Search for the cell housing the specified text and yield its (X, Y) center coordinate. 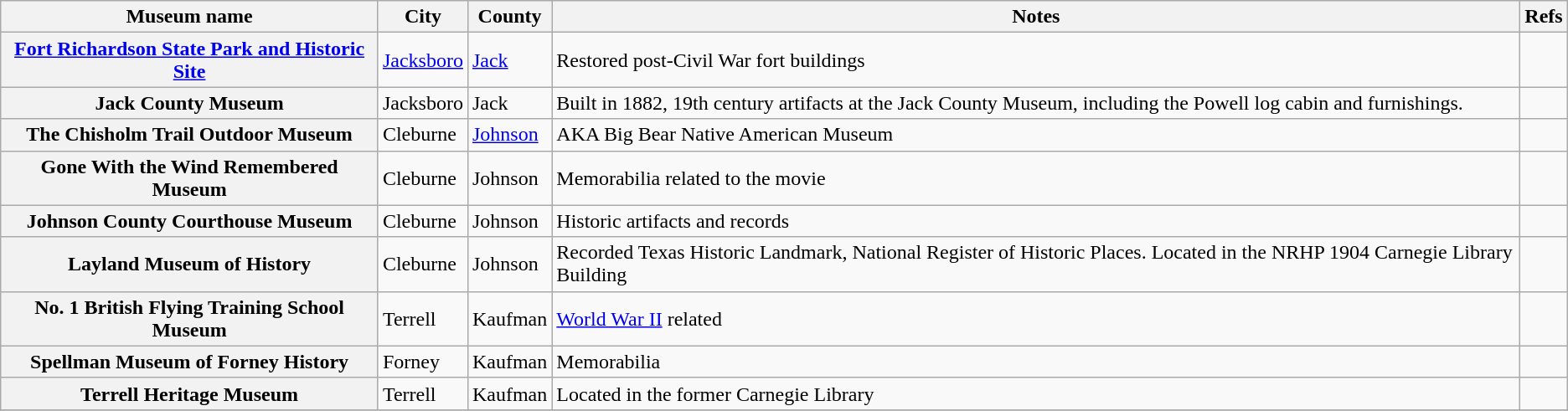
City (422, 17)
Refs (1544, 17)
Terrell Heritage Museum (189, 393)
The Chisholm Trail Outdoor Museum (189, 135)
Johnson County Courthouse Museum (189, 221)
Memorabilia (1036, 362)
Memorabilia related to the movie (1036, 177)
Layland Museum of History (189, 265)
Spellman Museum of Forney History (189, 362)
AKA Big Bear Native American Museum (1036, 135)
Notes (1036, 17)
Gone With the Wind Remembered Museum (189, 177)
World War II related (1036, 318)
Jack County Museum (189, 103)
Historic artifacts and records (1036, 221)
Recorded Texas Historic Landmark, National Register of Historic Places. Located in the NRHP 1904 Carnegie Library Building (1036, 265)
County (509, 17)
No. 1 British Flying Training School Museum (189, 318)
Fort Richardson State Park and Historic Site (189, 60)
Restored post-Civil War fort buildings (1036, 60)
Built in 1882, 19th century artifacts at the Jack County Museum, including the Powell log cabin and furnishings. (1036, 103)
Located in the former Carnegie Library (1036, 393)
Museum name (189, 17)
Forney (422, 362)
